Return the (X, Y) coordinate for the center point of the cell that contains the specified text.  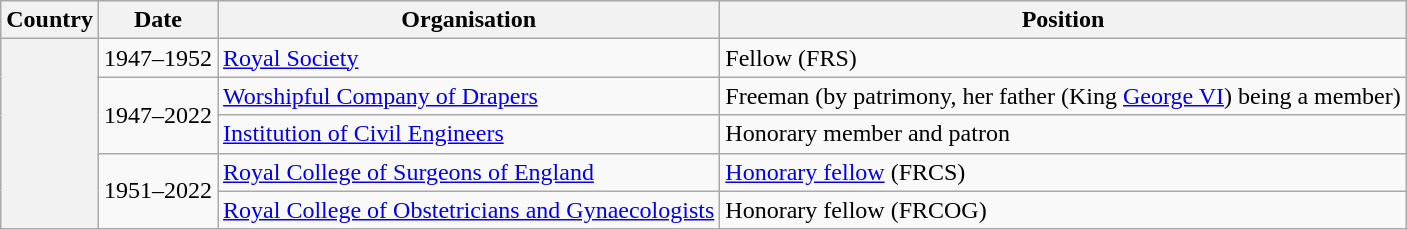
Organisation (469, 20)
1951–2022 (158, 191)
1947–2022 (158, 115)
Institution of Civil Engineers (469, 134)
Honorary member and patron (1063, 134)
1947–1952 (158, 58)
Freeman (by patrimony, her father (King George VI) being a member) (1063, 96)
Royal College of Surgeons of England (469, 172)
Honorary fellow (FRCS) (1063, 172)
Date (158, 20)
Honorary fellow (FRCOG) (1063, 210)
Royal College of Obstetricians and Gynaecologists (469, 210)
Fellow (FRS) (1063, 58)
Royal Society (469, 58)
Worshipful Company of Drapers (469, 96)
Country (50, 20)
Position (1063, 20)
